Identify which cell holds the provided text, then report its (X, Y) central coordinate. 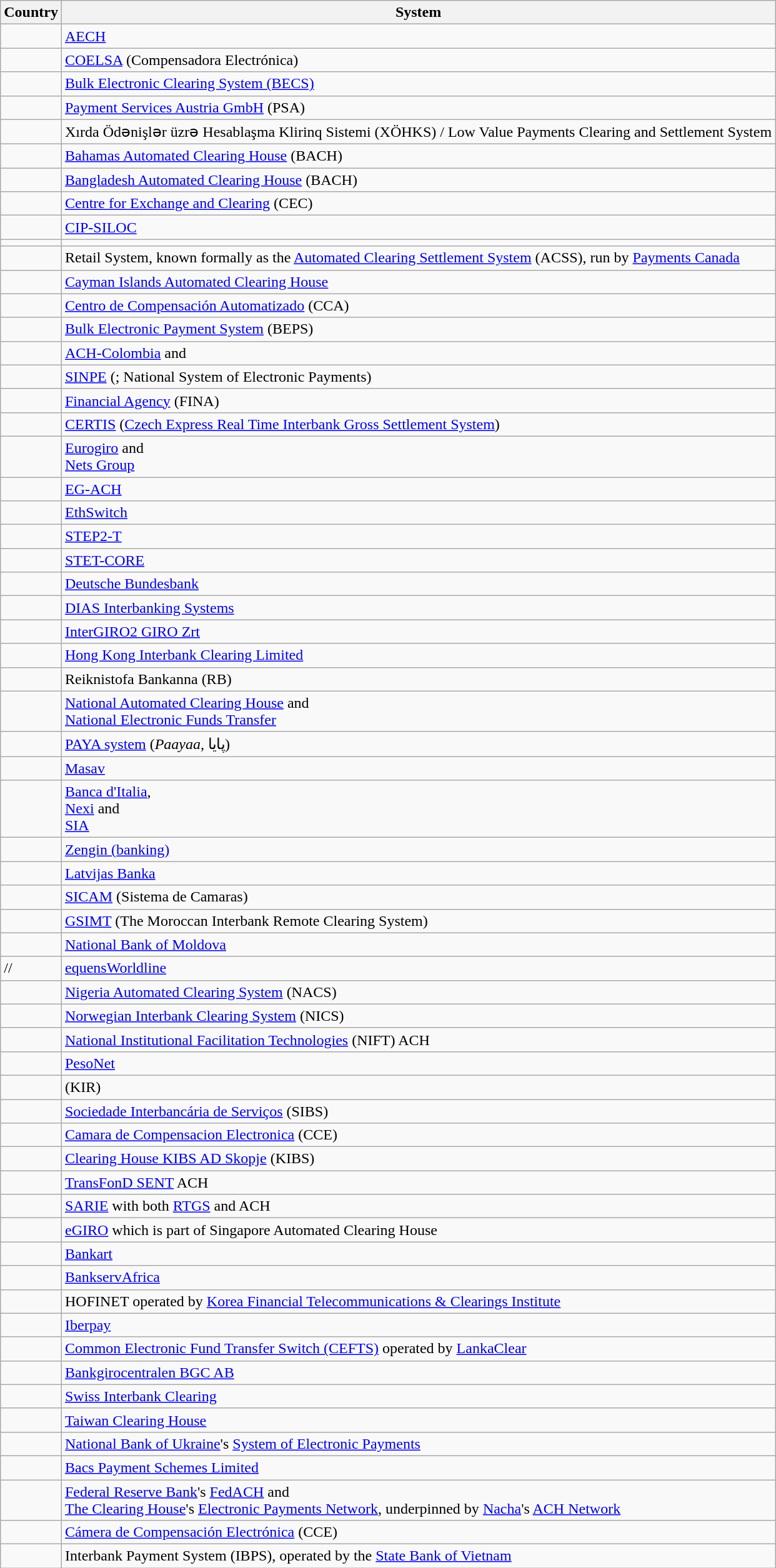
National Institutional Facilitation Technologies (NIFT) ACH (418, 1040)
Federal Reserve Bank's FedACH and The Clearing House's Electronic Payments Network, underpinned by Nacha's ACH Network (418, 1499)
CIP-SILOC (418, 227)
eGIRO which is part of Singapore Automated Clearing House (418, 1230)
SICAM (Sistema de Camaras) (418, 897)
STEP2-T (418, 537)
Eurogiro and Nets Group (418, 456)
InterGIRO2 GIRO Zrt (418, 632)
Cámera de Compensación Electrónica (CCE) (418, 1532)
Norwegian Interbank Clearing System (NICS) (418, 1016)
ACH-Colombia and (418, 353)
Retail System, known formally as the Automated Clearing Settlement System (ACSS), run by Payments Canada (418, 258)
Zengin (banking) (418, 850)
Latvijas Banka (418, 873)
CERTIS (Czech Express Real Time Interbank Gross Settlement System) (418, 424)
Xırda Ödənişlər üzrə Hesablaşma Klirinq Sistemi (XÖHKS) / Low Value Payments Clearing and Settlement System (418, 132)
PesoNet (418, 1063)
DIAS Interbanking Systems (418, 608)
Common Electronic Fund Transfer Switch (CEFTS) operated by LankaClear (418, 1349)
Clearing House KIBS AD Skopje (KIBS) (418, 1159)
Swiss Interbank Clearing (418, 1396)
SARIE with both RTGS and ACH (418, 1206)
Interbank Payment System (IBPS), operated by the State Bank of Vietnam (418, 1556)
Bacs Payment Schemes Limited (418, 1467)
Hong Kong Interbank Clearing Limited (418, 655)
System (418, 12)
Taiwan Clearing House (418, 1420)
Cayman Islands Automated Clearing House (418, 282)
(KIR) (418, 1087)
Country (31, 12)
Bulk Electronic Payment System (BEPS) (418, 329)
Bulk Electronic Clearing System (BECS) (418, 84)
GSIMT (The Moroccan Interbank Remote Clearing System) (418, 921)
Payment Services Austria GmbH (PSA) (418, 107)
AECH (418, 36)
National Automated Clearing House and National Electronic Funds Transfer (418, 711)
COELSA (Compensadora Electrónica) (418, 60)
PAYA system (Paayaa, پایا) (418, 744)
Iberpay (418, 1325)
EG-ACH (418, 489)
SINPE (; National System of Electronic Payments) (418, 377)
BankservAfrica (418, 1278)
// (31, 968)
Reiknistofa Bankanna (RB) (418, 679)
Bangladesh Automated Clearing House (BACH) (418, 180)
Bankgirocentralen BGC AB (418, 1372)
Centre for Exchange and Clearing (CEC) (418, 204)
Centro de Compensación Automatizado (CCA) (418, 305)
Financial Agency (FINA) (418, 400)
Deutsche Bundesbank (418, 584)
Bahamas Automated Clearing House (BACH) (418, 156)
equensWorldline (418, 968)
Bankart (418, 1254)
EthSwitch (418, 513)
Camara de Compensacion Electronica (CCE) (418, 1135)
Masav (418, 768)
STET-CORE (418, 560)
Sociedade Interbancária de Serviços (SIBS) (418, 1111)
TransFonD SENT ACH (418, 1183)
Banca d'Italia, Nexi and SIA (418, 809)
HOFINET operated by Korea Financial Telecommunications & Clearings Institute (418, 1301)
National Bank of Ukraine's System of Electronic Payments (418, 1444)
National Bank of Moldova (418, 945)
Nigeria Automated Clearing System (NACS) (418, 992)
